Extract the (x, y) coordinate from the center of the cell holding the provided text.  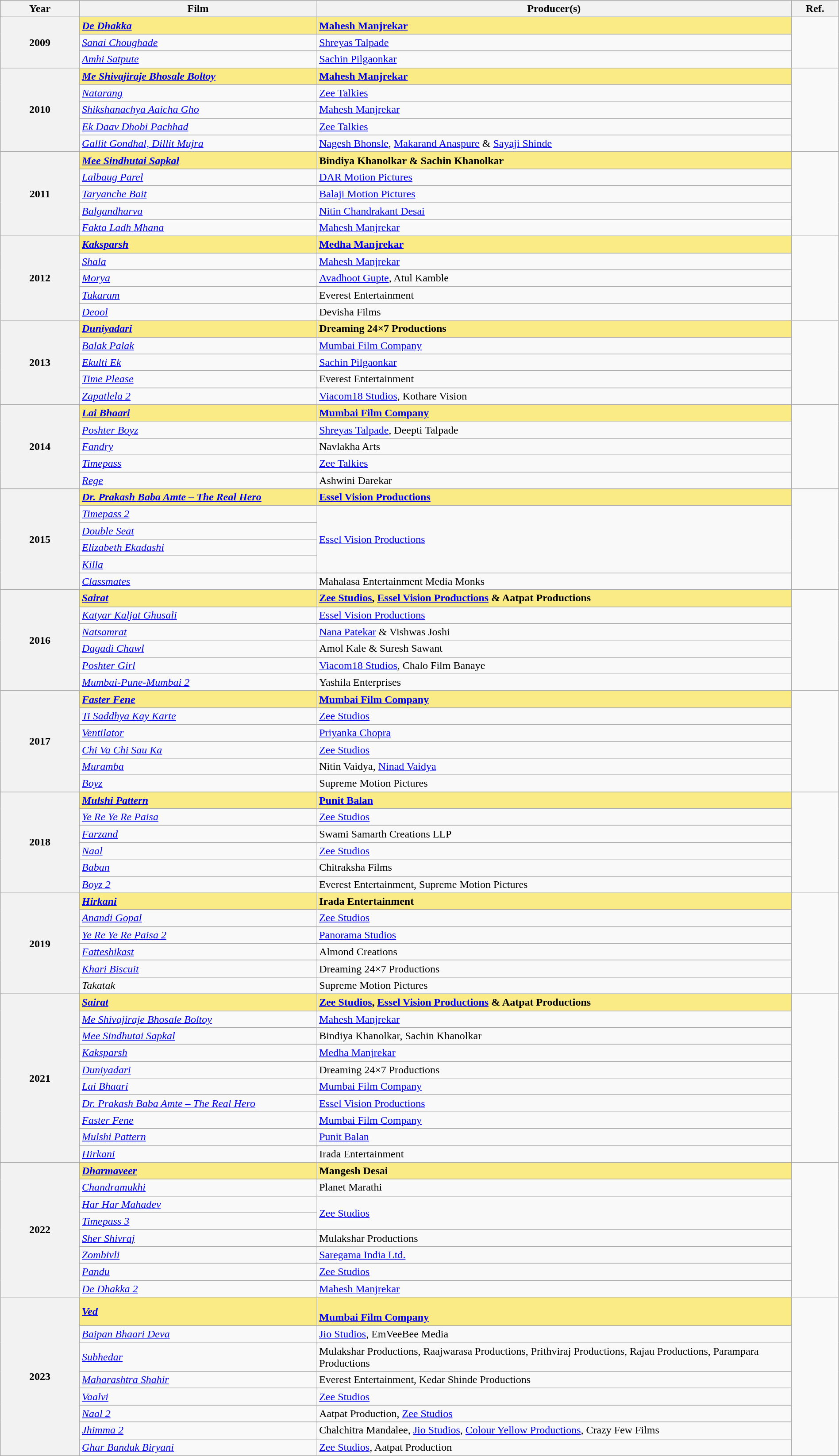
Ved (198, 1311)
Bindiya Khanolkar, Sachin Khanolkar (554, 1036)
Poshter Girl (198, 665)
Balak Palak (198, 346)
2021 (40, 1078)
De Dhakka (198, 26)
Shikshanachya Aaicha Gho (198, 110)
Rege (198, 480)
Boyz 2 (198, 884)
Ye Re Ye Re Paisa 2 (198, 935)
Mangesh Desai (554, 1171)
Viacom18 Studios, Kothare Vision (554, 396)
2017 (40, 741)
2014 (40, 446)
Nitin Chandrakant Desai (554, 211)
Natsamrat (198, 632)
Timepass 3 (198, 1221)
Avadhoot Gupte, Atul Kamble (554, 278)
Ashwini Darekar (554, 480)
Double Seat (198, 531)
Chitraksha Films (554, 868)
Anandi Gopal (198, 918)
Ghar Banduk Biryani (198, 1447)
Naal 2 (198, 1414)
Tukaram (198, 295)
2013 (40, 362)
Balaji Motion Pictures (554, 194)
Amhi Satpute (198, 59)
Devisha Films (554, 312)
Timepass 2 (198, 514)
Jio Studios, EmVeeBee Media (554, 1334)
Zombivli (198, 1255)
Deool (198, 312)
Maharashtra Shahir (198, 1380)
Yashila Enterprises (554, 682)
Chalchitra Mandalee, Jio Studios, Colour Yellow Productions, Crazy Few Films (554, 1430)
Jhimma 2 (198, 1430)
Farzand (198, 834)
Viacom18 Studios, Chalo Film Banaye (554, 665)
Killa (198, 565)
Muramba (198, 767)
Zapatlela 2 (198, 396)
Mumbai-Pune-Mumbai 2 (198, 682)
Ek Daav Dhobi Pachhad (198, 127)
Zee Studios, Aatpat Production (554, 1447)
Shala (198, 261)
Mahalasa Entertainment Media Monks (554, 581)
Chandramukhi (198, 1187)
Ekulti Ek (198, 362)
Morya (198, 278)
Almond Creations (554, 952)
Har Har Mahadev (198, 1204)
Baban (198, 868)
2010 (40, 110)
Nana Patekar & Vishwas Joshi (554, 632)
Mulakshar Productions, Raajwarasa Productions, Prithviraj Productions, Rajau Productions, Parampara Productions (554, 1357)
Film (198, 9)
Ti Saddhya Kay Karte (198, 716)
2012 (40, 278)
Producer(s) (554, 9)
Classmates (198, 581)
Amol Kale & Suresh Sawant (554, 649)
Fakta Ladh Mhana (198, 228)
Everest Entertainment, Kedar Shinde Productions (554, 1380)
Bindiya Khanolkar & Sachin Khanolkar (554, 160)
De Dhakka 2 (198, 1289)
Shreyas Talpade (554, 42)
DAR Motion Pictures (554, 177)
2023 (40, 1376)
2016 (40, 640)
Fandry (198, 446)
Sher Shivraj (198, 1238)
2015 (40, 539)
Swami Samarth Creations LLP (554, 834)
2011 (40, 194)
Panorama Studios (554, 935)
Elizabeth Ekadashi (198, 548)
Takatak (198, 985)
2009 (40, 42)
2022 (40, 1229)
Pandu (198, 1272)
Priyanka Chopra (554, 733)
Vaalvi (198, 1397)
Ref. (815, 9)
Fatteshikast (198, 952)
Saregama India Ltd. (554, 1255)
Timepass (198, 463)
Mulakshar Productions (554, 1238)
Planet Marathi (554, 1187)
Subhedar (198, 1357)
Khari Biscuit (198, 968)
Dagadi Chawl (198, 649)
Year (40, 9)
Poshter Boyz (198, 430)
Chi Va Chi Sau Ka (198, 750)
Ye Re Ye Re Paisa (198, 817)
Everest Entertainment, Supreme Motion Pictures (554, 884)
Navlakha Arts (554, 446)
Aatpat Production, Zee Studios (554, 1414)
Taryanche Bait (198, 194)
Ventilator (198, 733)
Natarang (198, 93)
Lalbaug Parel (198, 177)
Nitin Vaidya, Ninad Vaidya (554, 767)
Naal (198, 851)
2019 (40, 943)
Sanai Choughade (198, 42)
Shreyas Talpade, Deepti Talpade (554, 430)
Dharmaveer (198, 1171)
Time Please (198, 379)
Gallit Gondhal, Dillit Mujra (198, 143)
Baipan Bhaari Deva (198, 1334)
Boyz (198, 784)
Katyar Kaljat Ghusali (198, 615)
Nagesh Bhonsle, Makarand Anaspure & Sayaji Shinde (554, 143)
2018 (40, 842)
Balgandharva (198, 211)
